Output the (X, Y) coordinate of the center of the cell containing the given text.  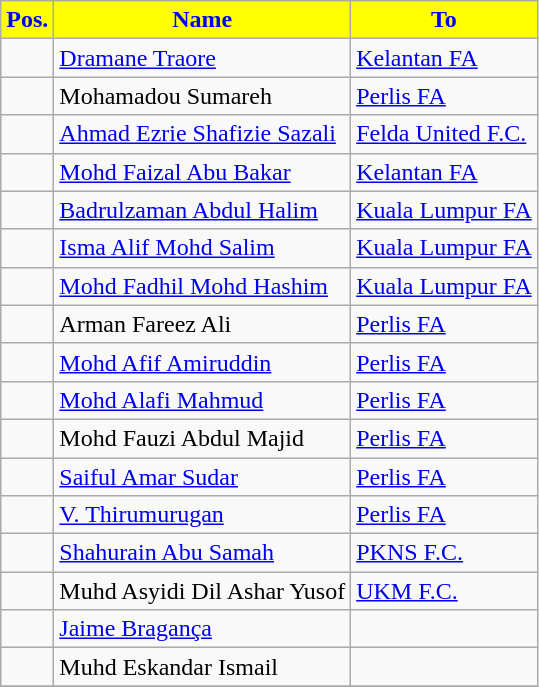
Mohd Alafi Mahmud (202, 400)
Arman Fareez Ali (202, 324)
Name (202, 20)
Muhd Asyidi Dil Ashar Yusof (202, 591)
Pos. (28, 20)
Jaime Bragança (202, 629)
V. Thirumurugan (202, 515)
Ahmad Ezrie Shafizie Sazali (202, 134)
Mohd Afif Amiruddin (202, 362)
UKM F.C. (444, 591)
Mohd Fadhil Mohd Hashim (202, 286)
PKNS F.C. (444, 553)
Shahurain Abu Samah (202, 553)
Felda United F.C. (444, 134)
Muhd Eskandar Ismail (202, 667)
Badrulzaman Abdul Halim (202, 210)
Saiful Amar Sudar (202, 477)
Isma Alif Mohd Salim (202, 248)
Mohd Fauzi Abdul Majid (202, 438)
Mohamadou Sumareh (202, 96)
Mohd Faizal Abu Bakar (202, 172)
Dramane Traore (202, 58)
To (444, 20)
